Pinpoint the cell where the given text exists, returning its (X, Y) midpoint coordinate. 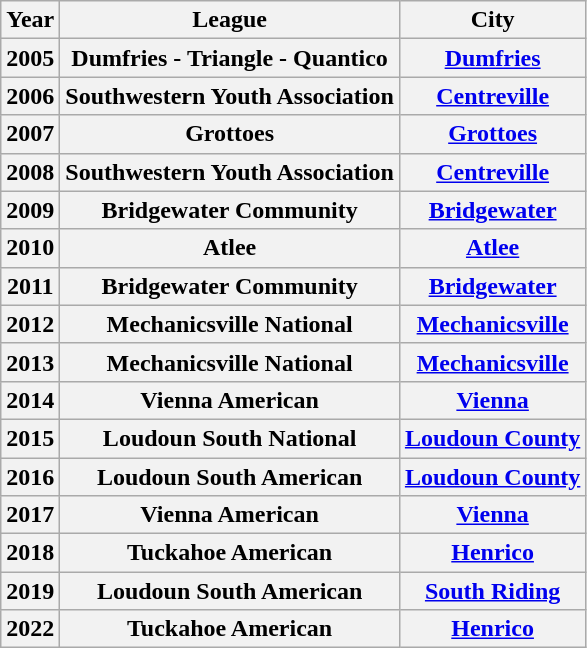
South Riding (492, 591)
Year (30, 20)
2011 (30, 286)
2018 (30, 553)
2012 (30, 324)
Dumfries (492, 58)
City (492, 20)
2014 (30, 400)
2019 (30, 591)
2005 (30, 58)
2010 (30, 248)
2006 (30, 96)
2008 (30, 172)
League (230, 20)
2007 (30, 134)
2013 (30, 362)
2015 (30, 438)
Dumfries - Triangle - Quantico (230, 58)
2016 (30, 477)
2017 (30, 515)
2009 (30, 210)
Loudoun South National (230, 438)
2022 (30, 629)
